Locate the cell with the specified text and output its (x, y) center coordinate. 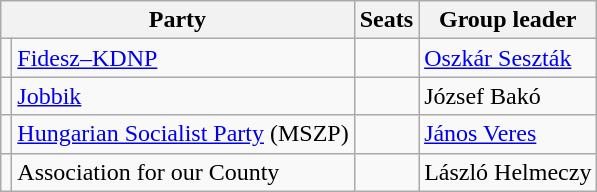
Seats (386, 20)
Party (178, 20)
László Helmeczy (508, 172)
József Bakó (508, 96)
Group leader (508, 20)
Association for our County (183, 172)
Fidesz–KDNP (183, 58)
Jobbik (183, 96)
Hungarian Socialist Party (MSZP) (183, 134)
Oszkár Seszták (508, 58)
János Veres (508, 134)
